Search for the cell housing the specified text and yield its (X, Y) center coordinate. 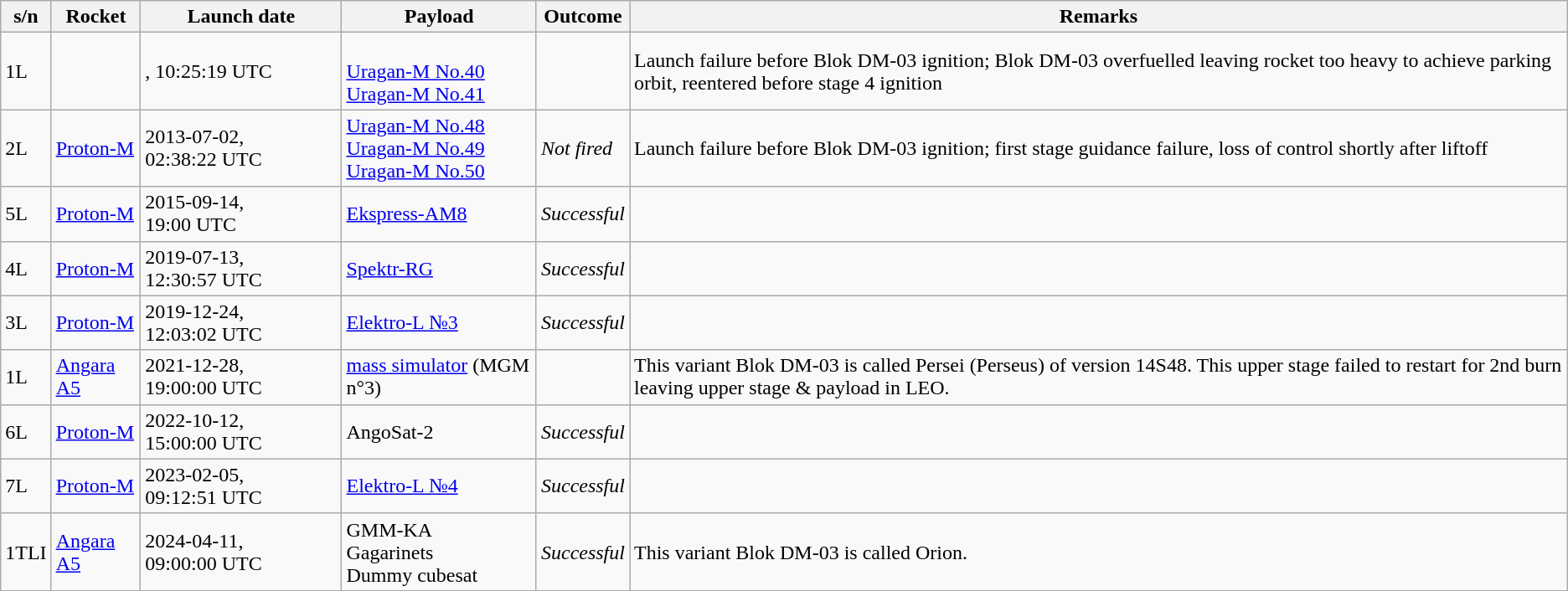
5L (26, 214)
Uragan-M No.48Uragan-M No.49Uragan-M No.50 (439, 148)
2019-07-13, 12:30:57 UTC (241, 268)
Payload (439, 17)
s/n (26, 17)
4L (26, 268)
7L (26, 486)
2L (26, 148)
6L (26, 432)
Not fired (583, 148)
, 10:25:19 UTC (241, 71)
Outcome (583, 17)
2024-04-11, 09:00:00 UTC (241, 552)
AngoSat-2 (439, 432)
mass simulator (MGM n°3) (439, 377)
Remarks (1099, 17)
2013-07-02, 02:38:22 UTC (241, 148)
Spektr-RG (439, 268)
2023-02-05, 09:12:51 UTC (241, 486)
Launch date (241, 17)
Launch failure before Blok DM-03 ignition; first stage guidance failure, loss of control shortly after liftoff (1099, 148)
Elektro-L №3 (439, 323)
2015-09-14, 19:00 UTC (241, 214)
GMM-KAGagarinetsDummy cubesat (439, 552)
This variant Blok DM-03 is called Orion. (1099, 552)
2019-12-24, 12:03:02 UTC (241, 323)
1TLI (26, 552)
3L (26, 323)
2022-10-12, 15:00:00 UTC (241, 432)
2021-12-28, 19:00:00 UTC (241, 377)
Ekspress-AM8 (439, 214)
Elektro-L №4 (439, 486)
Uragan-M No.40Uragan-M No.41 (439, 71)
Rocket (95, 17)
